Extract the (X, Y) coordinate from the center of the cell holding the provided text.  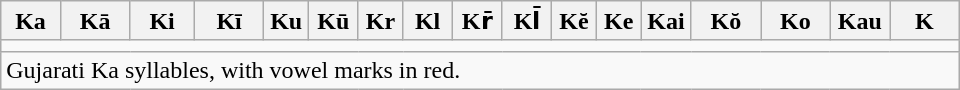
Kr (380, 21)
Ku (286, 21)
Kĕ (574, 21)
Kū (333, 21)
Ki (162, 21)
Kr̄ (477, 21)
K (925, 21)
Gujarati Ka syllables, with vowel marks in red. (480, 70)
Kŏ (726, 21)
Ka (31, 21)
Ke (618, 21)
Kā (94, 21)
Ko (796, 21)
Kī (228, 21)
Kau (860, 21)
Kai (666, 21)
Kl (428, 21)
Kl̄ (527, 21)
